Search for the cell housing the specified text and yield its [x, y] center coordinate. 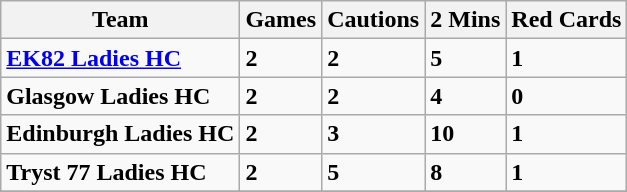
Glasgow Ladies HC [120, 96]
Edinburgh Ladies HC [120, 134]
3 [374, 134]
10 [466, 134]
Red Cards [566, 20]
0 [566, 96]
Games [281, 20]
4 [466, 96]
Cautions [374, 20]
8 [466, 172]
Tryst 77 Ladies HC [120, 172]
EK82 Ladies HC [120, 58]
2 Mins [466, 20]
Team [120, 20]
